Pinpoint the cell where the given text exists, returning its [X, Y] midpoint coordinate. 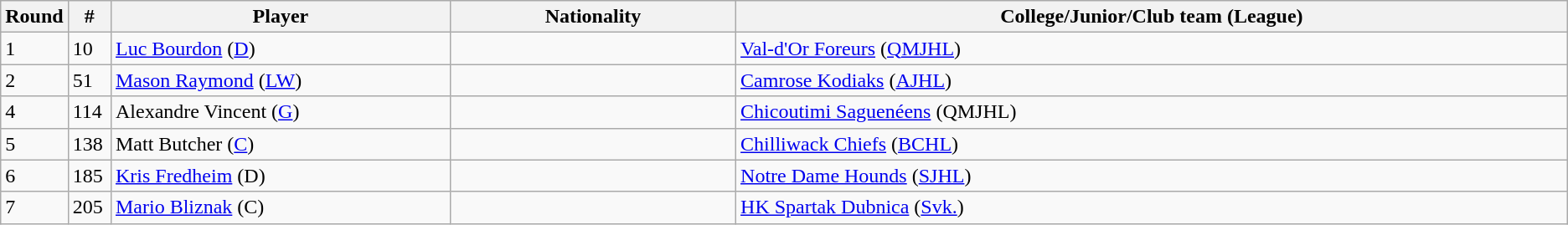
Alexandre Vincent (G) [280, 112]
1 [34, 49]
Player [280, 17]
Val-d'Or Foreurs (QMJHL) [1153, 49]
4 [34, 112]
Chicoutimi Saguenéens (QMJHL) [1153, 112]
5 [34, 144]
Nationality [593, 17]
7 [34, 207]
Camrose Kodiaks (AJHL) [1153, 80]
2 [34, 80]
185 [89, 176]
Luc Bourdon (D) [280, 49]
Chilliwack Chiefs (BCHL) [1153, 144]
College/Junior/Club team (League) [1153, 17]
10 [89, 49]
51 [89, 80]
Matt Butcher (C) [280, 144]
# [89, 17]
114 [89, 112]
Round [34, 17]
205 [89, 207]
Mason Raymond (LW) [280, 80]
6 [34, 176]
Mario Bliznak (C) [280, 207]
Kris Fredheim (D) [280, 176]
HK Spartak Dubnica (Svk.) [1153, 207]
Notre Dame Hounds (SJHL) [1153, 176]
138 [89, 144]
